Output the (X, Y) coordinate of the center of the cell containing the given text.  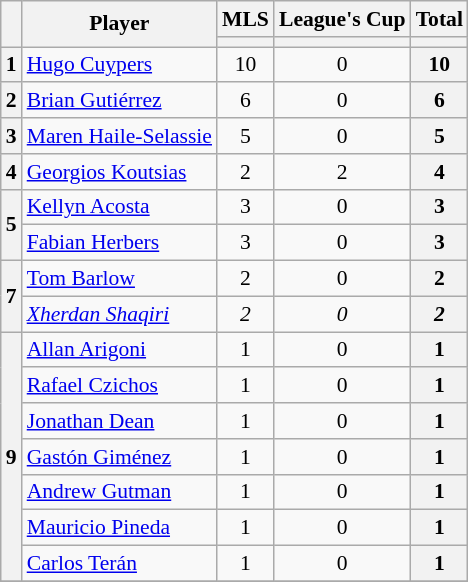
Xherdan Shaqiri (120, 314)
Andrew Gutman (120, 492)
Brian Gutiérrez (120, 101)
Mauricio Pineda (120, 528)
7 (12, 296)
Jonathan Dean (120, 421)
Kellyn Acosta (120, 207)
League's Cup (342, 19)
Carlos Terán (120, 564)
Allan Arigoni (120, 350)
Fabian Herbers (120, 243)
Maren Haile-Selassie (120, 136)
Rafael Czichos (120, 386)
9 (12, 456)
Tom Barlow (120, 279)
MLS (246, 19)
Georgios Koutsias (120, 172)
Hugo Cuypers (120, 65)
Gastón Giménez (120, 457)
Player (120, 24)
Total (440, 19)
